Identify which cell holds the provided text, then report its [X, Y] central coordinate. 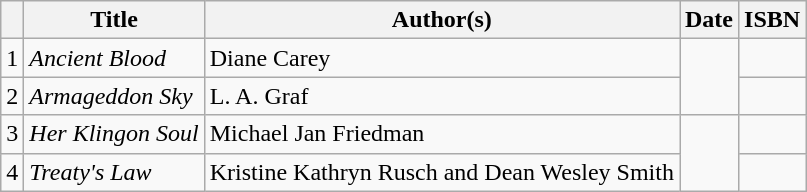
Michael Jan Friedman [442, 134]
L. A. Graf [442, 96]
Date [710, 20]
4 [12, 172]
Her Klingon Soul [114, 134]
Kristine Kathryn Rusch and Dean Wesley Smith [442, 172]
2 [12, 96]
1 [12, 58]
Ancient Blood [114, 58]
Author(s) [442, 20]
Treaty's Law [114, 172]
Diane Carey [442, 58]
3 [12, 134]
Armageddon Sky [114, 96]
Title [114, 20]
ISBN [772, 20]
